Extract the [X, Y] coordinate from the center of the cell holding the provided text.  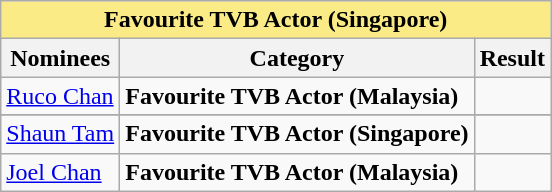
Ruco Chan [60, 96]
Category [297, 58]
Result [512, 58]
Joel Chan [60, 172]
Nominees [60, 58]
Shaun Tam [60, 134]
